Identify which cell holds the provided text, then report its (x, y) central coordinate. 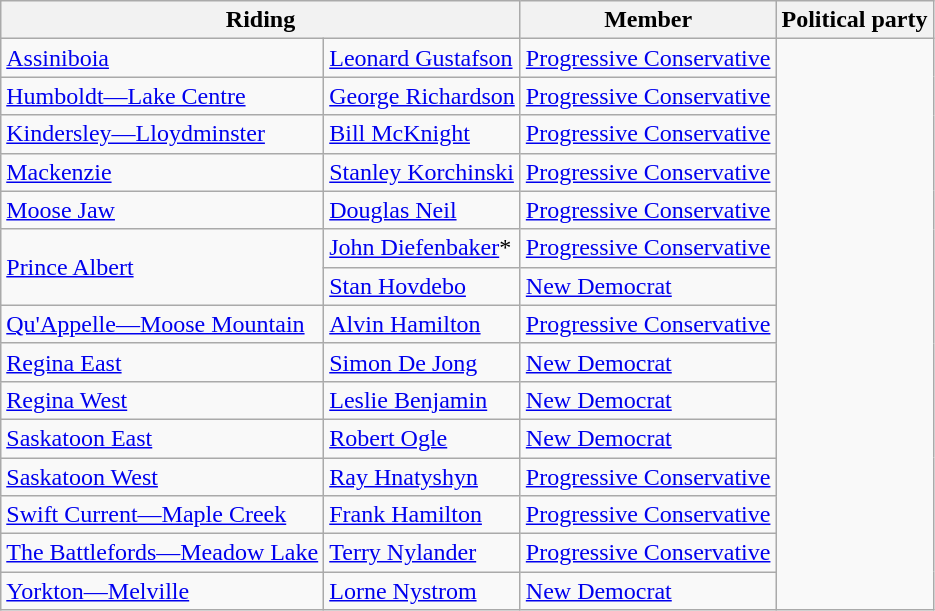
Douglas Neil (422, 210)
Yorkton—Melville (162, 591)
Stan Hovdebo (422, 286)
George Richardson (422, 96)
Lorne Nystrom (422, 591)
Member (648, 20)
Prince Albert (162, 267)
Stanley Korchinski (422, 172)
Ray Hnatyshyn (422, 477)
Political party (854, 20)
John Diefenbaker* (422, 248)
Simon De Jong (422, 362)
Saskatoon East (162, 438)
Robert Ogle (422, 438)
Saskatoon West (162, 477)
Regina West (162, 400)
Kindersley—Lloydminster (162, 134)
Leslie Benjamin (422, 400)
Alvin Hamilton (422, 324)
The Battlefords—Meadow Lake (162, 553)
Regina East (162, 362)
Frank Hamilton (422, 515)
Bill McKnight (422, 134)
Riding (261, 20)
Swift Current—Maple Creek (162, 515)
Terry Nylander (422, 553)
Leonard Gustafson (422, 58)
Mackenzie (162, 172)
Humboldt—Lake Centre (162, 96)
Qu'Appelle—Moose Mountain (162, 324)
Moose Jaw (162, 210)
Assiniboia (162, 58)
